Identify which cell holds the provided text, then report its (X, Y) central coordinate. 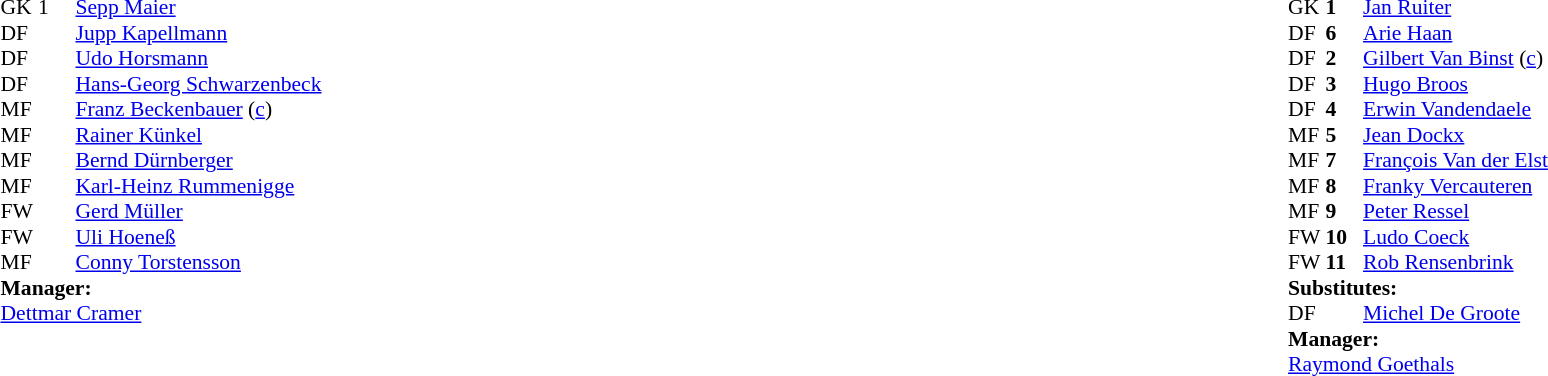
Dettmar Cramer (160, 313)
Udo Horsmann (199, 59)
Peter Ressel (1456, 211)
Jean Dockx (1456, 135)
Uli Hoeneß (199, 237)
2 (1345, 59)
8 (1345, 186)
Karl-Heinz Rummenigge (199, 186)
Hugo Broos (1456, 84)
Franky Vercauteren (1456, 186)
3 (1345, 84)
6 (1345, 33)
Ludo Coeck (1456, 237)
7 (1345, 161)
Jupp Kapellmann (199, 33)
Bernd Dürnberger (199, 161)
4 (1345, 109)
Gilbert Van Binst (c) (1456, 59)
Michel De Groote (1456, 313)
Gerd Müller (199, 211)
François Van der Elst (1456, 161)
5 (1345, 135)
Hans-Georg Schwarzenbeck (199, 84)
Franz Beckenbauer (c) (199, 109)
11 (1345, 263)
Arie Haan (1456, 33)
Rob Rensenbrink (1456, 263)
Conny Torstensson (199, 263)
10 (1345, 237)
Substitutes: (1418, 288)
Rainer Künkel (199, 135)
9 (1345, 211)
Erwin Vandendaele (1456, 109)
